For the text-containing cell, return its midpoint in [x, y] coordinate format. 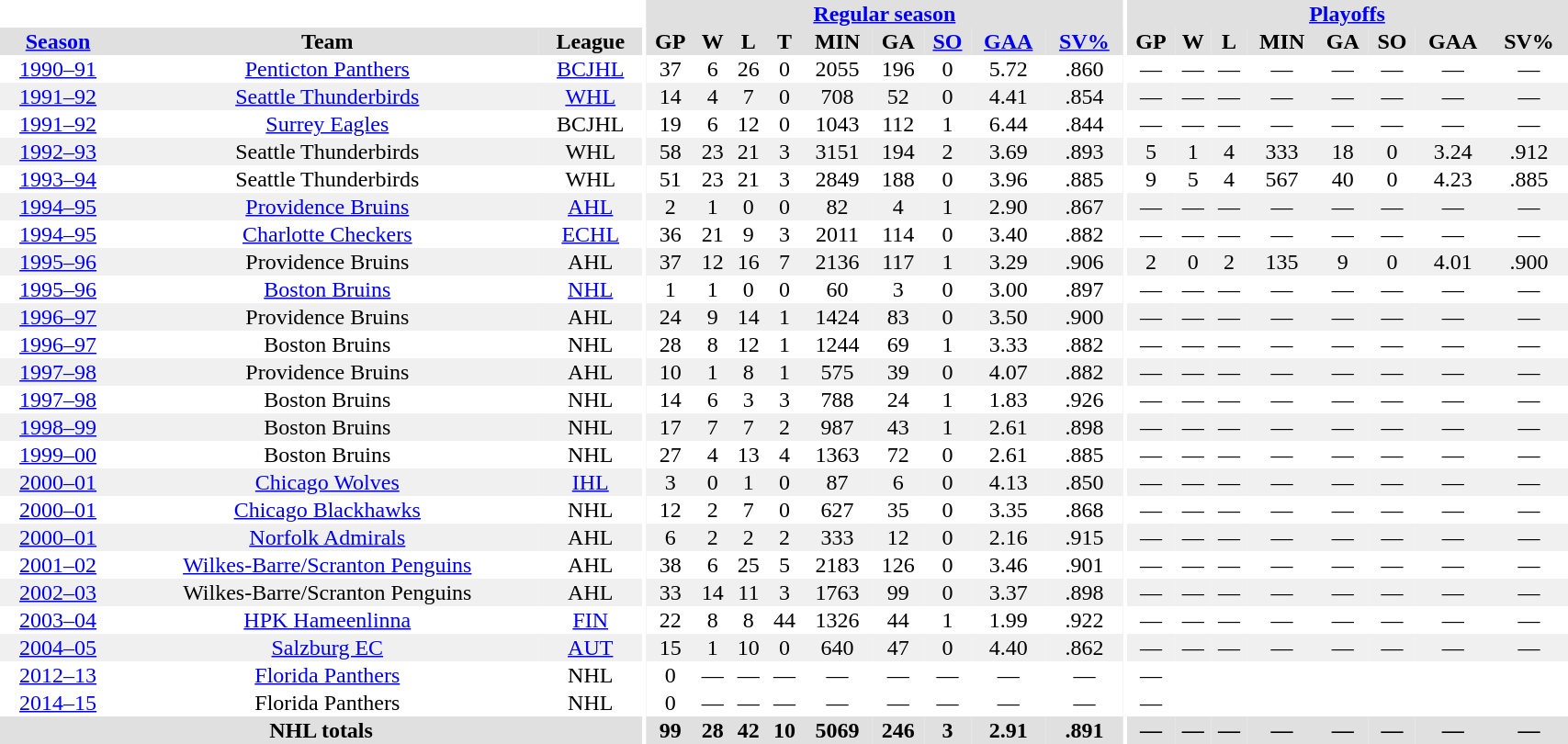
IHL [590, 482]
AUT [590, 648]
3151 [838, 152]
35 [898, 510]
T [784, 41]
1999–00 [58, 455]
3.46 [1009, 565]
114 [898, 234]
36 [671, 234]
42 [748, 730]
1998–99 [58, 427]
2136 [838, 262]
4.07 [1009, 372]
3.50 [1009, 317]
135 [1282, 262]
.893 [1085, 152]
126 [898, 565]
52 [898, 96]
3.29 [1009, 262]
188 [898, 179]
.926 [1085, 400]
.867 [1085, 207]
11 [748, 592]
19 [671, 124]
788 [838, 400]
38 [671, 565]
3.33 [1009, 344]
1326 [838, 620]
2.91 [1009, 730]
FIN [590, 620]
2183 [838, 565]
3.40 [1009, 234]
Charlotte Checkers [327, 234]
.915 [1085, 537]
Penticton Panthers [327, 69]
13 [748, 455]
51 [671, 179]
1993–94 [58, 179]
.897 [1085, 289]
627 [838, 510]
43 [898, 427]
640 [838, 648]
4.13 [1009, 482]
Chicago Wolves [327, 482]
5069 [838, 730]
16 [748, 262]
1763 [838, 592]
3.24 [1453, 152]
.844 [1085, 124]
47 [898, 648]
987 [838, 427]
3.35 [1009, 510]
4.41 [1009, 96]
15 [671, 648]
Team [327, 41]
4.01 [1453, 262]
2.16 [1009, 537]
.922 [1085, 620]
60 [838, 289]
112 [898, 124]
117 [898, 262]
Salzburg EC [327, 648]
.891 [1085, 730]
33 [671, 592]
1424 [838, 317]
League [590, 41]
.901 [1085, 565]
82 [838, 207]
39 [898, 372]
.854 [1085, 96]
3.00 [1009, 289]
.860 [1085, 69]
.850 [1085, 482]
NHL totals [321, 730]
1363 [838, 455]
2.90 [1009, 207]
575 [838, 372]
1244 [838, 344]
194 [898, 152]
2002–03 [58, 592]
27 [671, 455]
83 [898, 317]
2011 [838, 234]
708 [838, 96]
17 [671, 427]
.906 [1085, 262]
87 [838, 482]
1043 [838, 124]
Norfolk Admirals [327, 537]
69 [898, 344]
Chicago Blackhawks [327, 510]
2003–04 [58, 620]
4.40 [1009, 648]
567 [1282, 179]
246 [898, 730]
26 [748, 69]
.868 [1085, 510]
40 [1343, 179]
2004–05 [58, 648]
72 [898, 455]
Season [58, 41]
Surrey Eagles [327, 124]
2849 [838, 179]
6.44 [1009, 124]
Playoffs [1348, 14]
3.37 [1009, 592]
.912 [1529, 152]
1992–93 [58, 152]
1.99 [1009, 620]
196 [898, 69]
25 [748, 565]
1.83 [1009, 400]
4.23 [1453, 179]
5.72 [1009, 69]
1990–91 [58, 69]
2055 [838, 69]
.862 [1085, 648]
3.69 [1009, 152]
2014–15 [58, 703]
HPK Hameenlinna [327, 620]
58 [671, 152]
Regular season [884, 14]
22 [671, 620]
18 [1343, 152]
2001–02 [58, 565]
3.96 [1009, 179]
2012–13 [58, 675]
ECHL [590, 234]
